Return (X, Y) of the center of cell containing provided text 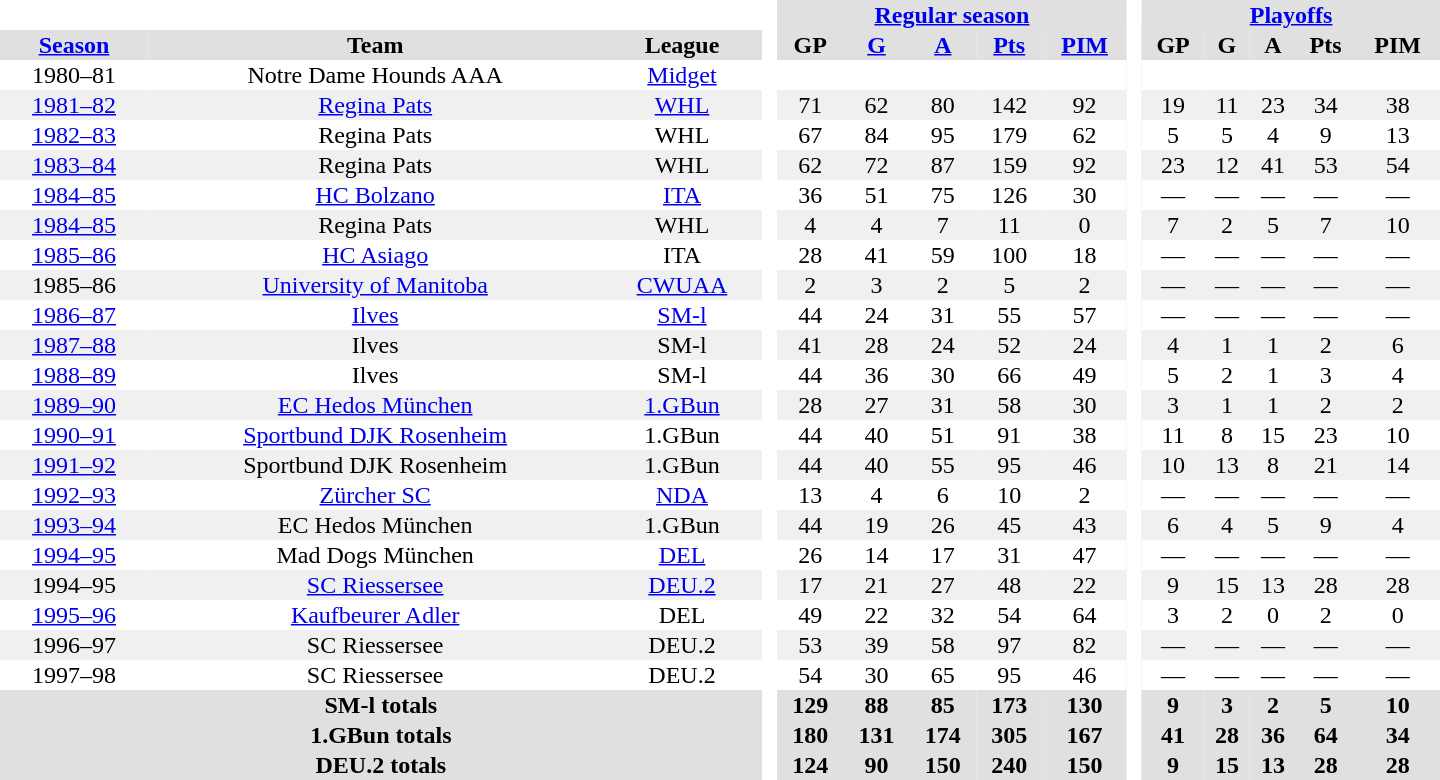
67 (810, 135)
159 (1009, 165)
1996–97 (74, 645)
Mad Dogs München (375, 555)
18 (1084, 255)
88 (876, 705)
174 (943, 735)
80 (943, 105)
1993–94 (74, 525)
12 (1227, 165)
129 (810, 705)
Kaufbeurer Adler (375, 615)
1995–96 (74, 615)
1991–92 (74, 465)
Playoffs (1291, 15)
CWUAA (682, 285)
142 (1009, 105)
1981–82 (74, 105)
1992–93 (74, 495)
1990–91 (74, 435)
Midget (682, 75)
240 (1009, 765)
72 (876, 165)
NDA (682, 495)
SM-l totals (381, 705)
167 (1084, 735)
1987–88 (74, 345)
91 (1009, 435)
University of Manitoba (375, 285)
1997–98 (74, 675)
1988–89 (74, 375)
Season (74, 45)
57 (1084, 315)
HC Bolzano (375, 195)
179 (1009, 135)
Notre Dame Hounds AAA (375, 75)
Zürcher SC (375, 495)
52 (1009, 345)
1980–81 (74, 75)
130 (1084, 705)
HC Asiago (375, 255)
173 (1009, 705)
131 (876, 735)
126 (1009, 195)
305 (1009, 735)
65 (943, 675)
90 (876, 765)
1983–84 (74, 165)
1986–87 (74, 315)
DEU.2 totals (381, 765)
1.GBun totals (381, 735)
84 (876, 135)
Team (375, 45)
75 (943, 195)
47 (1084, 555)
43 (1084, 525)
32 (943, 615)
87 (943, 165)
48 (1009, 585)
39 (876, 645)
85 (943, 705)
180 (810, 735)
1982–83 (74, 135)
45 (1009, 525)
124 (810, 765)
League (682, 45)
1989–90 (74, 405)
Regular season (952, 15)
82 (1084, 645)
100 (1009, 255)
66 (1009, 375)
97 (1009, 645)
71 (810, 105)
59 (943, 255)
